For the text-containing cell, return its midpoint in (X, Y) coordinate format. 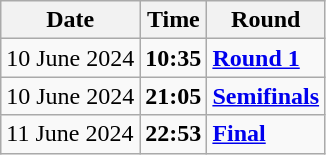
Time (174, 20)
21:05 (174, 96)
22:53 (174, 134)
Round 1 (266, 58)
10:35 (174, 58)
Final (266, 134)
Date (70, 20)
11 June 2024 (70, 134)
Round (266, 20)
Semifinals (266, 96)
